Determine the (X, Y) coordinate at the center of the cell enclosing the given text.  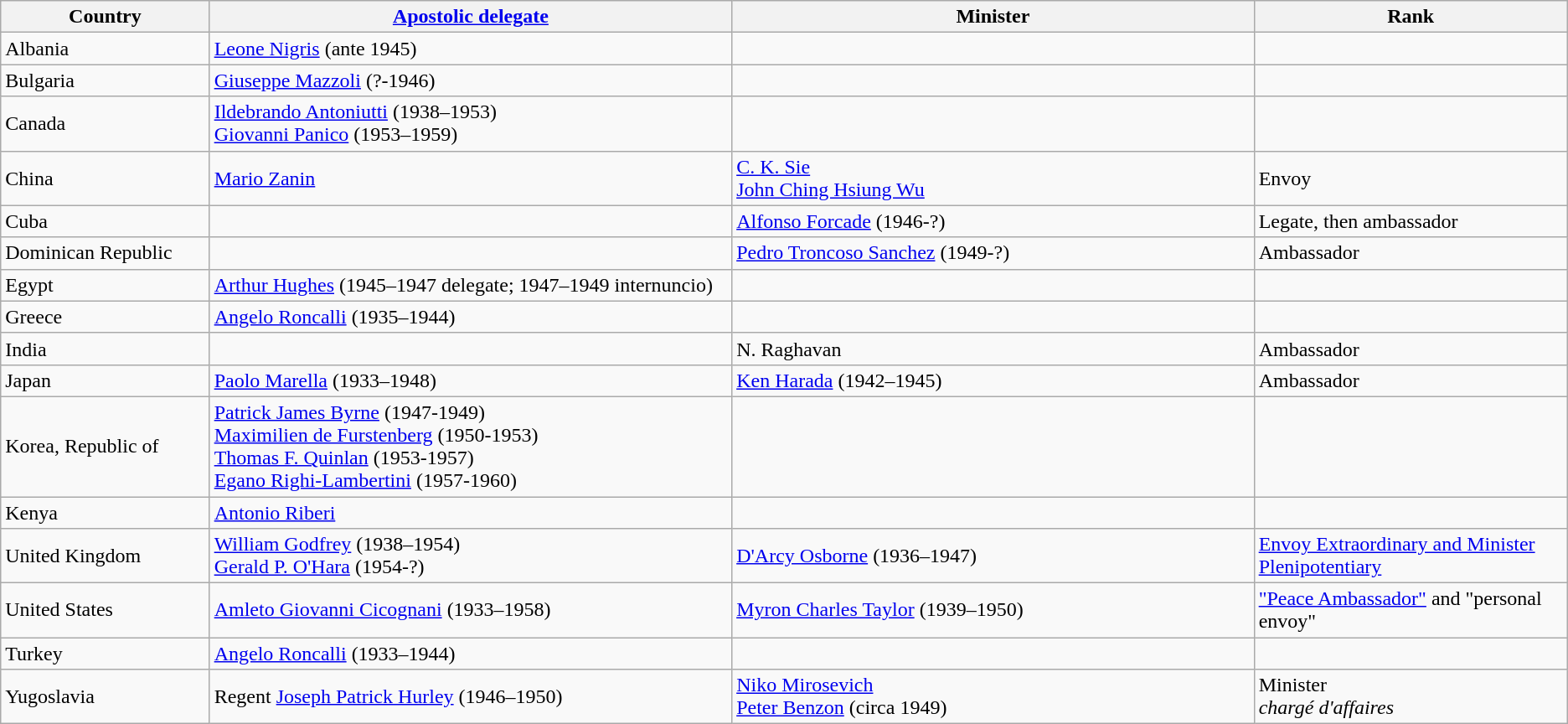
Rank (1411, 17)
Pedro Troncoso Sanchez (1949-?) (993, 253)
China (106, 178)
Angelo Roncalli (1935–1944) (471, 317)
Amleto Giovanni Cicognani (1933–1958) (471, 610)
Ken Harada (1942–1945) (993, 380)
Envoy (1411, 178)
Patrick James Byrne (1947-1949)Maximilien de Furstenberg (1950-1953)Thomas F. Quinlan (1953-1957)Egano Righi-Lambertini (1957-1960) (471, 446)
Bulgaria (106, 80)
Giuseppe Mazzoli (?-1946) (471, 80)
United Kingdom (106, 556)
United States (106, 610)
Dominican Republic (106, 253)
C. K. SieJohn Ching Hsiung Wu (993, 178)
Angelo Roncalli (1933–1944) (471, 654)
Japan (106, 380)
Mario Zanin (471, 178)
India (106, 349)
Legate, then ambassador (1411, 221)
Leone Nigris (ante 1945) (471, 49)
Arthur Hughes (1945–1947 delegate; 1947–1949 internuncio) (471, 285)
Niko MirosevichPeter Benzon (circa 1949) (993, 697)
Minister (993, 17)
Greece (106, 317)
Canada (106, 124)
Ildebrando Antoniutti (1938–1953)Giovanni Panico (1953–1959) (471, 124)
Turkey (106, 654)
"Peace Ambassador" and "personal envoy" (1411, 610)
Country (106, 17)
Apostolic delegate (471, 17)
Kenya (106, 512)
Envoy Extraordinary and Minister Plenipotentiary (1411, 556)
Yugoslavia (106, 697)
Egypt (106, 285)
Alfonso Forcade (1946-?) (993, 221)
Regent Joseph Patrick Hurley (1946–1950) (471, 697)
Antonio Riberi (471, 512)
Myron Charles Taylor (1939–1950) (993, 610)
Korea, Republic of (106, 446)
Paolo Marella (1933–1948) (471, 380)
N. Raghavan (993, 349)
D'Arcy Osborne (1936–1947) (993, 556)
William Godfrey (1938–1954)Gerald P. O'Hara (1954-?) (471, 556)
Cuba (106, 221)
Albania (106, 49)
Ministerchargé d'affaires (1411, 697)
